Determine the (X, Y) coordinate at the center of the cell enclosing the given text.  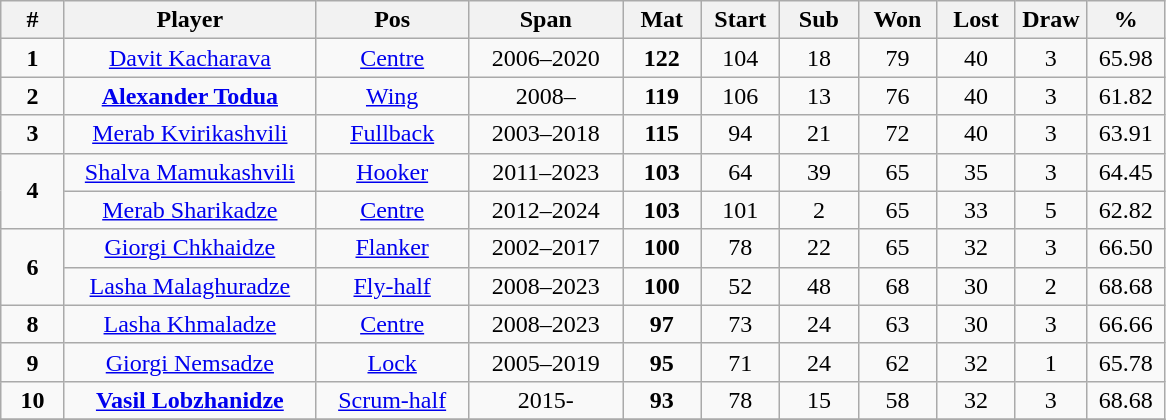
62 (898, 362)
Giorgi Chkhaidze (190, 248)
Lock (392, 362)
35 (976, 172)
Giorgi Nemsadze (190, 362)
Lasha Malaghuradze (190, 286)
39 (820, 172)
65.98 (1126, 58)
122 (662, 58)
13 (820, 96)
Span (546, 20)
Fullback (392, 134)
Hooker (392, 172)
5 (1050, 210)
76 (898, 96)
Vasil Lobzhanidze (190, 400)
2008– (546, 96)
65.78 (1126, 362)
Player (190, 20)
119 (662, 96)
64.45 (1126, 172)
2015- (546, 400)
63.91 (1126, 134)
93 (662, 400)
64 (740, 172)
9 (33, 362)
# (33, 20)
2006–2020 (546, 58)
94 (740, 134)
Won (898, 20)
106 (740, 96)
2003–2018 (546, 134)
Pos (392, 20)
21 (820, 134)
2011–2023 (546, 172)
Mat (662, 20)
61.82 (1126, 96)
52 (740, 286)
2012–2024 (546, 210)
66.66 (1126, 324)
Flanker (392, 248)
68 (898, 286)
Shalva Mamukashvili (190, 172)
10 (33, 400)
72 (898, 134)
101 (740, 210)
Davit Kacharava (190, 58)
95 (662, 362)
63 (898, 324)
8 (33, 324)
15 (820, 400)
22 (820, 248)
Merab Sharikadze (190, 210)
4 (33, 191)
Lost (976, 20)
6 (33, 267)
71 (740, 362)
Draw (1050, 20)
73 (740, 324)
66.50 (1126, 248)
48 (820, 286)
33 (976, 210)
2002–2017 (546, 248)
Wing (392, 96)
115 (662, 134)
Start (740, 20)
62.82 (1126, 210)
Sub (820, 20)
Fly-half (392, 286)
Alexander Todua (190, 96)
Lasha Khmaladze (190, 324)
18 (820, 58)
79 (898, 58)
58 (898, 400)
2005–2019 (546, 362)
Merab Kvirikashvili (190, 134)
104 (740, 58)
Scrum-half (392, 400)
97 (662, 324)
% (1126, 20)
